For the text-containing cell, return its midpoint in (X, Y) coordinate format. 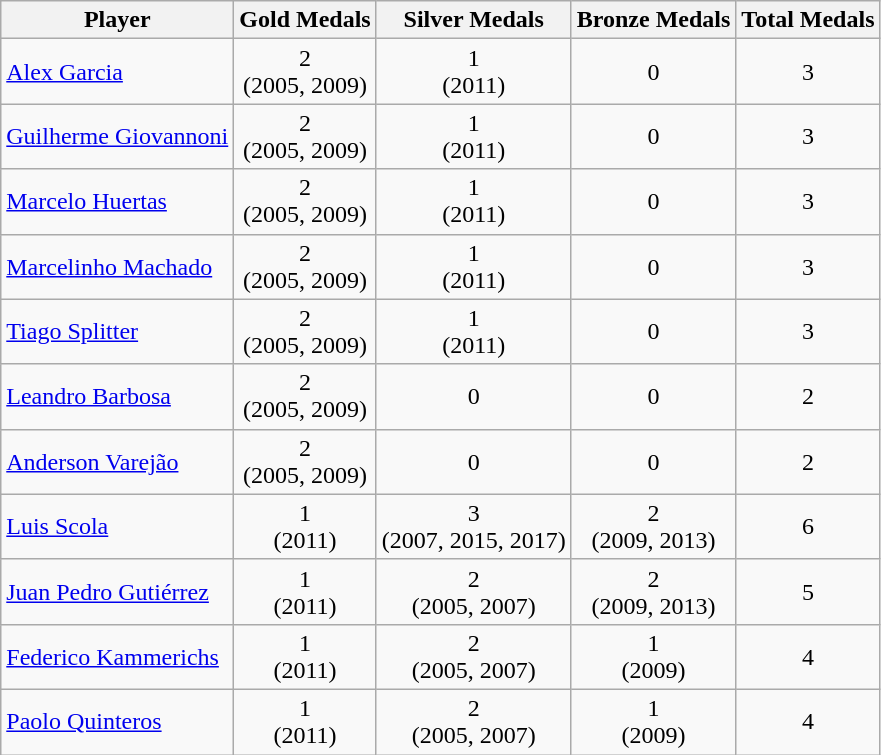
Silver Medals (474, 20)
Alex Garcia (118, 72)
Marcelo Huertas (118, 202)
Marcelinho Machado (118, 266)
Leandro Barbosa (118, 396)
Federico Kammerichs (118, 656)
Paolo Quinteros (118, 722)
6 (808, 526)
Luis Scola (118, 526)
Gold Medals (305, 20)
Player (118, 20)
Bronze Medals (654, 20)
3(2007, 2015, 2017) (474, 526)
Anderson Varejão (118, 462)
5 (808, 592)
Juan Pedro Gutiérrez (118, 592)
Guilherme Giovannoni (118, 136)
Total Medals (808, 20)
Tiago Splitter (118, 332)
